Determine the (X, Y) coordinate at the center of the cell enclosing the given text.  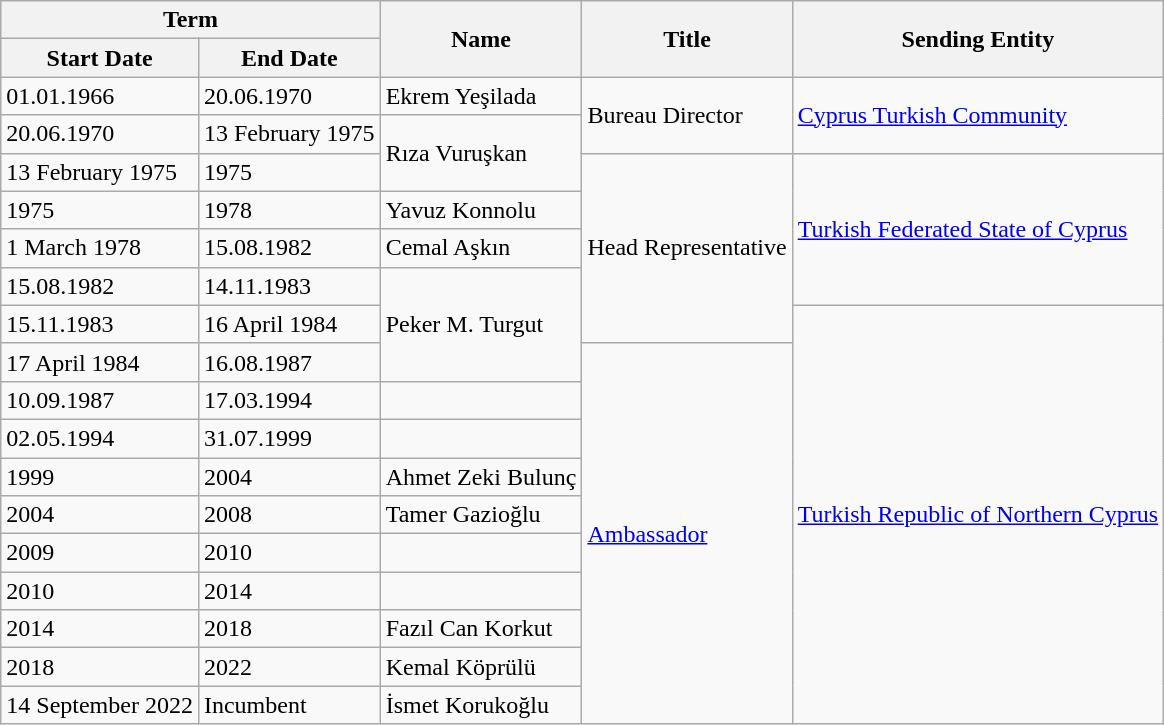
Kemal Köprülü (481, 667)
Tamer Gazioğlu (481, 515)
Start Date (100, 58)
Fazıl Can Korkut (481, 629)
02.05.1994 (100, 438)
17.03.1994 (289, 400)
Term (190, 20)
İsmet Korukoğlu (481, 705)
Peker M. Turgut (481, 324)
01.01.1966 (100, 96)
Turkish Republic of Northern Cyprus (978, 514)
2009 (100, 553)
1999 (100, 477)
Rıza Vuruşkan (481, 153)
10.09.1987 (100, 400)
Cyprus Turkish Community (978, 115)
Ekrem Yeşilada (481, 96)
Ambassador (687, 534)
Sending Entity (978, 39)
Name (481, 39)
End Date (289, 58)
Ahmet Zeki Bulunç (481, 477)
Incumbent (289, 705)
Title (687, 39)
16.08.1987 (289, 362)
Cemal Aşkın (481, 248)
15.11.1983 (100, 324)
Yavuz Konnolu (481, 210)
Bureau Director (687, 115)
Head Representative (687, 248)
31.07.1999 (289, 438)
14.11.1983 (289, 286)
17 April 1984 (100, 362)
2008 (289, 515)
Turkish Federated State of Cyprus (978, 229)
2022 (289, 667)
1978 (289, 210)
1 March 1978 (100, 248)
14 September 2022 (100, 705)
16 April 1984 (289, 324)
